Provide the (X, Y) coordinate of the cell's center where the given text is located.  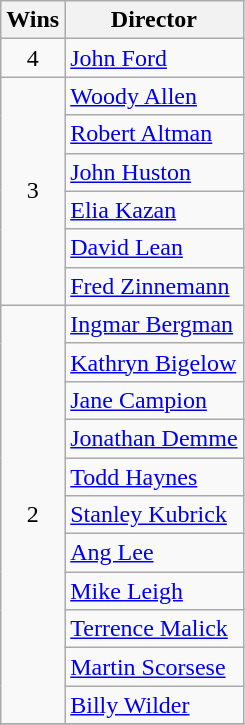
Billy Wilder (154, 705)
Todd Haynes (154, 477)
Elia Kazan (154, 210)
Kathryn Bigelow (154, 362)
Robert Altman (154, 134)
Wins (33, 20)
4 (33, 58)
David Lean (154, 248)
Jonathan Demme (154, 438)
Mike Leigh (154, 591)
John Ford (154, 58)
Fred Zinnemann (154, 286)
Jane Campion (154, 400)
Stanley Kubrick (154, 515)
Terrence Malick (154, 629)
John Huston (154, 172)
Ang Lee (154, 553)
Ingmar Bergman (154, 324)
Woody Allen (154, 96)
Director (154, 20)
Martin Scorsese (154, 667)
3 (33, 191)
2 (33, 514)
